Output the (x, y) coordinate of the center of the cell containing the given text.  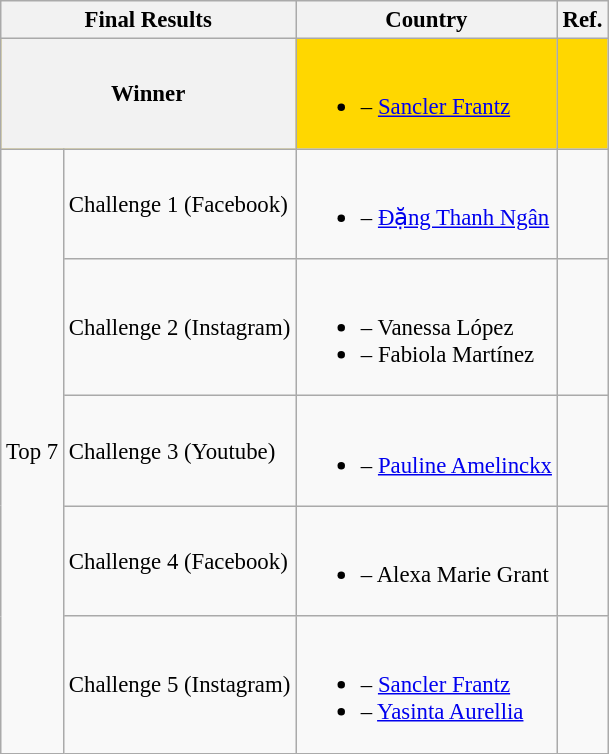
– Đặng Thanh Ngân (427, 204)
Challenge 4 (Facebook) (180, 561)
Challenge 3 (Youtube) (180, 451)
– Vanessa López – Fabiola Martínez (427, 328)
Country (427, 20)
Challenge 5 (Instagram) (180, 684)
Winner (148, 94)
Ref. (582, 20)
– Sancler Frantz (427, 94)
– Pauline Amelinckx (427, 451)
– Alexa Marie Grant (427, 561)
Challenge 1 (Facebook) (180, 204)
– Sancler Frantz – Yasinta Aurellia (427, 684)
Challenge 2 (Instagram) (180, 328)
Final Results (148, 20)
Top 7 (32, 452)
